Search for the cell housing the specified text and yield its [X, Y] center coordinate. 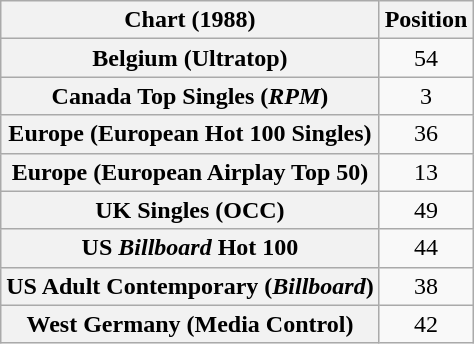
54 [426, 58]
Europe (European Airplay Top 50) [190, 172]
36 [426, 134]
Position [426, 20]
Canada Top Singles (RPM) [190, 96]
38 [426, 286]
US Adult Contemporary (Billboard) [190, 286]
UK Singles (OCC) [190, 210]
Belgium (Ultratop) [190, 58]
Chart (1988) [190, 20]
3 [426, 96]
13 [426, 172]
Europe (European Hot 100 Singles) [190, 134]
49 [426, 210]
44 [426, 248]
42 [426, 324]
US Billboard Hot 100 [190, 248]
West Germany (Media Control) [190, 324]
